Identify which cell holds the provided text, then report its [X, Y] central coordinate. 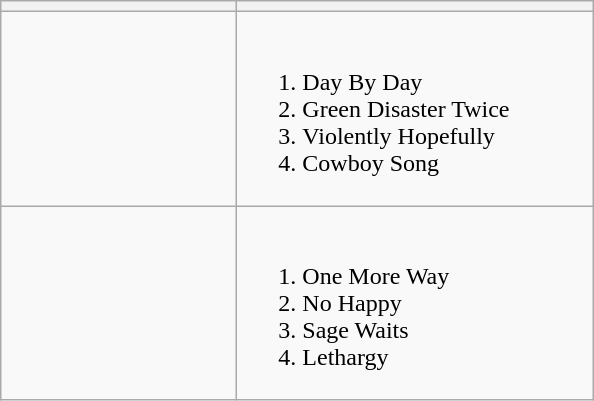
Day By DayGreen Disaster TwiceViolently HopefullyCowboy Song [415, 109]
One More WayNo HappySage WaitsLethargy [415, 303]
